For the text-containing cell, return its midpoint in [x, y] coordinate format. 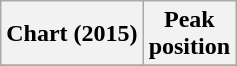
Chart (2015) [72, 34]
Peakposition [189, 34]
